Find where the given text appears and provide that cell's center as [X, Y] coordinate. 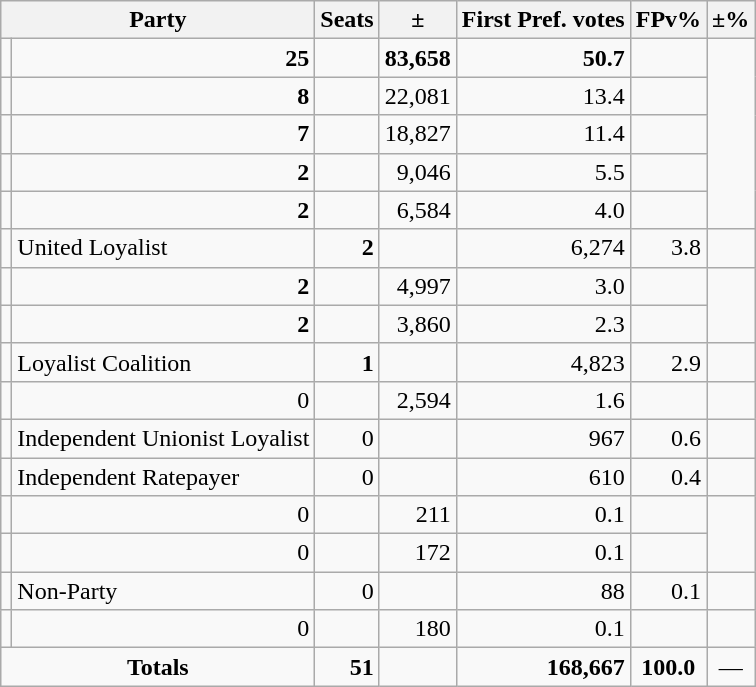
4,997 [418, 286]
2,594 [418, 400]
83,658 [418, 58]
0.6 [668, 438]
Party [158, 20]
168,667 [543, 667]
13.4 [543, 96]
Totals [158, 667]
9,046 [418, 172]
11.4 [543, 134]
1 [347, 362]
4.0 [543, 210]
6,584 [418, 210]
18,827 [418, 134]
172 [418, 553]
Seats [347, 20]
8 [164, 96]
Loyalist Coalition [164, 362]
5.5 [543, 172]
6,274 [543, 248]
2.3 [543, 324]
1.6 [543, 400]
88 [543, 591]
± [418, 20]
2.9 [668, 362]
25 [164, 58]
Independent Ratepayer [164, 477]
— [731, 667]
3.0 [543, 286]
50.7 [543, 58]
100.0 [668, 667]
4,823 [543, 362]
51 [347, 667]
610 [543, 477]
22,081 [418, 96]
967 [543, 438]
7 [164, 134]
180 [418, 629]
United Loyalist [164, 248]
211 [418, 515]
FPv% [668, 20]
3,860 [418, 324]
Independent Unionist Loyalist [164, 438]
±% [731, 20]
Non-Party [164, 591]
3.8 [668, 248]
First Pref. votes [543, 20]
0.4 [668, 477]
